Identify which cell holds the provided text, then report its [X, Y] central coordinate. 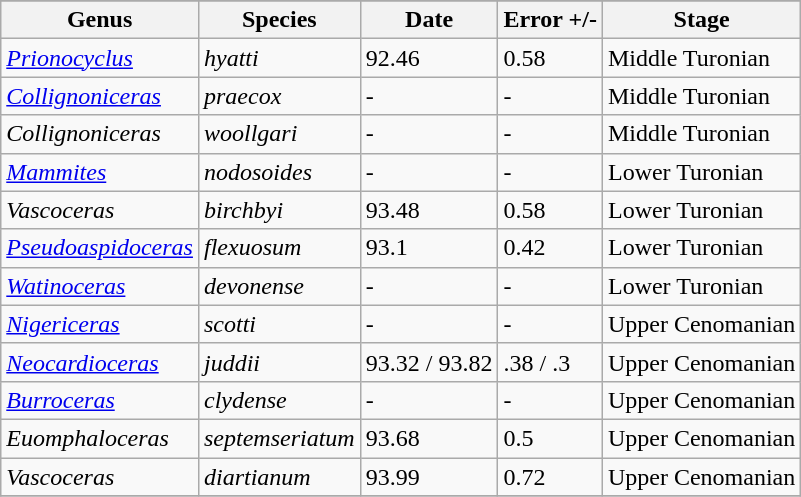
93.99 [429, 477]
93.68 [429, 438]
Prionocyclus [100, 58]
praecox [279, 96]
0.72 [550, 477]
93.1 [429, 248]
scotti [279, 324]
93.48 [429, 210]
devonense [279, 286]
Error +/- [550, 20]
93.32 / 93.82 [429, 362]
Neocardioceras [100, 362]
.38 / .3 [550, 362]
Watinoceras [100, 286]
0.5 [550, 438]
clydense [279, 400]
Stage [701, 20]
Euomphaloceras [100, 438]
Date [429, 20]
Nigericeras [100, 324]
Genus [100, 20]
Burroceras [100, 400]
Species [279, 20]
birchbyi [279, 210]
92.46 [429, 58]
diartianum [279, 477]
Pseudoaspidoceras [100, 248]
woollgari [279, 134]
flexuosum [279, 248]
Mammites [100, 172]
nodosoides [279, 172]
0.42 [550, 248]
septemseriatum [279, 438]
juddii [279, 362]
hyatti [279, 58]
